Provide the (X, Y) coordinate of the cell's center where the given text is located.  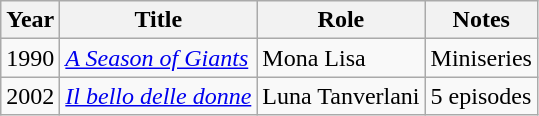
Title (158, 20)
Role (341, 20)
Notes (481, 20)
1990 (30, 58)
Mona Lisa (341, 58)
2002 (30, 96)
Luna Tanverlani (341, 96)
Year (30, 20)
5 episodes (481, 96)
Il bello delle donne (158, 96)
Miniseries (481, 58)
A Season of Giants (158, 58)
